Extract the [X, Y] coordinate from the center of the cell holding the provided text.  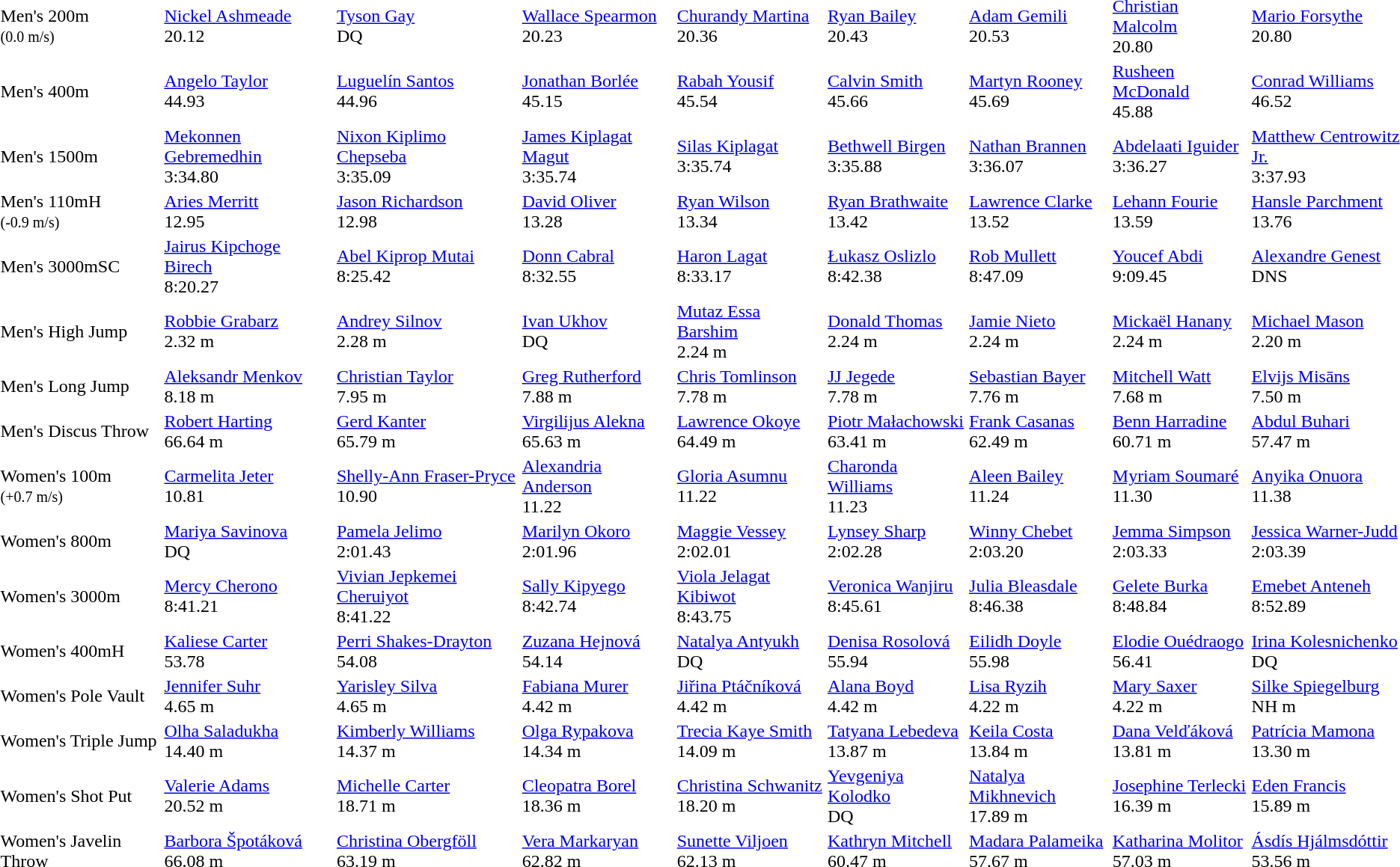
Robbie Grabarz 2.32 m [248, 331]
Charonda Williams 11.23 [896, 486]
Alexandria Anderson 11.22 [597, 486]
Eilidh Doyle 55.98 [1039, 651]
Shelly-Ann Fraser-Pryce 10.90 [427, 486]
Natalya Mikhnevich 17.89 m [1039, 796]
Abdelaati Iguider 3:36.27 [1179, 156]
Greg Rutherford 7.88 m [597, 386]
Mekonnen Gebremedhin 3:34.80 [248, 156]
Kimberly Williams 14.37 m [427, 741]
Łukasz Oslizlo 8:42.38 [896, 266]
Maggie Vessey 2:02.01 [750, 542]
Jiřina Ptáčníková 4.42 m [750, 696]
Lehann Fourie 13.59 [1179, 211]
Viola Jelagat Kibiwot 8:43.75 [750, 596]
Mutaz Essa Barshim 2.24 m [750, 331]
Chris Tomlinson 7.78 m [750, 386]
Yarisley Silva 4.65 m [427, 696]
Fabiana Murer 4.42 m [597, 696]
Keila Costa 13.84 m [1039, 741]
Pamela Jelimo 2:01.43 [427, 542]
Christina Schwanitz 18.20 m [750, 796]
Kaliese Carter 53.78 [248, 651]
Andrey Silnov 2.28 m [427, 331]
Olha Saladukha 14.40 m [248, 741]
Youcef Abdi 9:09.45 [1179, 266]
Donald Thomas 2.24 m [896, 331]
Natalya Antyukh DQ [750, 651]
Piotr Małachowski 63.41 m [896, 431]
Mariya Savinova DQ [248, 542]
Aries Merritt 12.95 [248, 211]
Bethwell Birgen 3:35.88 [896, 156]
Gloria Asumnu 11.22 [750, 486]
Veronica Wanjiru 8:45.61 [896, 596]
Jemma Simpson 2:03.33 [1179, 542]
Jason Richardson 12.98 [427, 211]
Luguelín Santos 44.96 [427, 91]
Denisa Rosolová 55.94 [896, 651]
Ryan Brathwaite 13.42 [896, 211]
Ivan Ukhov DQ [597, 331]
Abel Kiprop Mutai 8:25.42 [427, 266]
Jairus Kipchoge Birech 8:20.27 [248, 266]
Ryan Wilson 13.34 [750, 211]
Nathan Brannen 3:36.07 [1039, 156]
Aleksandr Menkov 8.18 m [248, 386]
Rusheen McDonald 45.88 [1179, 91]
Michelle Carter 18.71 m [427, 796]
Benn Harradine 60.71 m [1179, 431]
Martyn Rooney 45.69 [1039, 91]
Tatyana Lebedeva 13.87 m [896, 741]
Rabah Yousif 45.54 [750, 91]
Gelete Burka 8:48.84 [1179, 596]
Alana Boyd 4.42 m [896, 696]
Jamie Nieto 2.24 m [1039, 331]
Olga Rypakova 14.34 m [597, 741]
David Oliver 13.28 [597, 211]
Angelo Taylor 44.93 [248, 91]
Lawrence Clarke 13.52 [1039, 211]
Rob Mullett 8:47.09 [1039, 266]
JJ Jegede 7.78 m [896, 386]
Gerd Kanter 65.79 m [427, 431]
Perri Shakes-Drayton 54.08 [427, 651]
Nixon Kiplimo Chepseba 3:35.09 [427, 156]
Elodie Ouédraogo 56.41 [1179, 651]
Donn Cabral 8:32.55 [597, 266]
Valerie Adams 20.52 m [248, 796]
Lisa Ryzih 4.22 m [1039, 696]
Winny Chebet 2:03.20 [1039, 542]
Sebastian Bayer 7.76 m [1039, 386]
Cleopatra Borel 18.36 m [597, 796]
Haron Lagat 8:33.17 [750, 266]
Christian Taylor 7.95 m [427, 386]
James Kiplagat Magut 3:35.74 [597, 156]
Mitchell Watt 7.68 m [1179, 386]
Mercy Cherono 8:41.21 [248, 596]
Vivian Jepkemei Cheruiyot 8:41.22 [427, 596]
Mary Saxer 4.22 m [1179, 696]
Zuzana Hejnová 54.14 [597, 651]
Sally Kipyego 8:42.74 [597, 596]
Virgilijus Alekna 65.63 m [597, 431]
Frank Casanas 62.49 m [1039, 431]
Jonathan Borlée 45.15 [597, 91]
Mickaël Hanany 2.24 m [1179, 331]
Josephine Terlecki 16.39 m [1179, 796]
Marilyn Okoro 2:01.96 [597, 542]
Myriam Soumaré 11.30 [1179, 486]
Lynsey Sharp 2:02.28 [896, 542]
Calvin Smith 45.66 [896, 91]
Lawrence Okoye 64.49 m [750, 431]
Robert Harting 66.64 m [248, 431]
Trecia Kaye Smith 14.09 m [750, 741]
Jennifer Suhr 4.65 m [248, 696]
Dana Velďáková 13.81 m [1179, 741]
Julia Bleasdale 8:46.38 [1039, 596]
Silas Kiplagat 3:35.74 [750, 156]
Carmelita Jeter 10.81 [248, 486]
Aleen Bailey 11.24 [1039, 486]
Yevgeniya Kolodko DQ [896, 796]
